Determine the (x, y) coordinate at the center of the cell enclosing the given text.  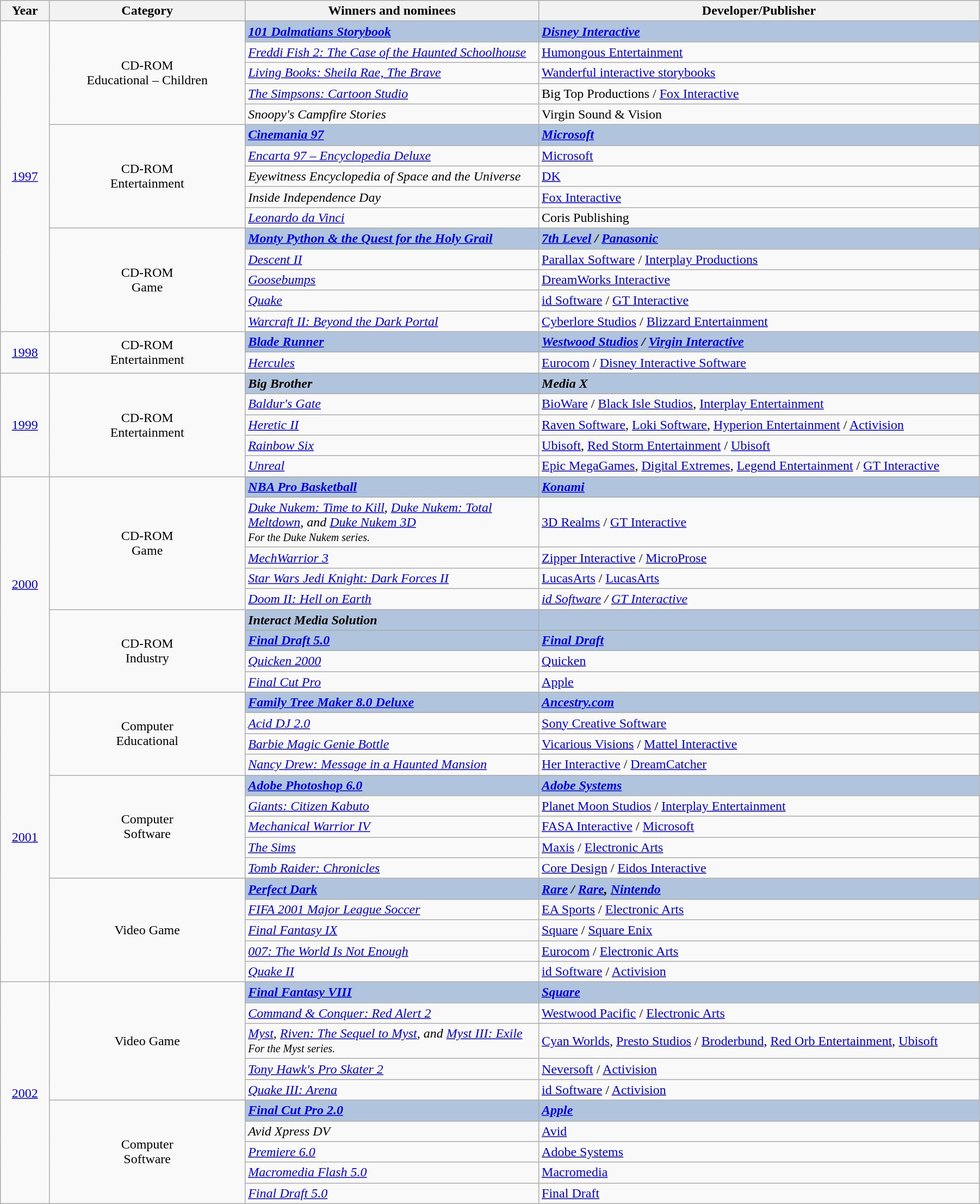
Eurocom / Disney Interactive Software (759, 363)
Vicarious Visions / Mattel Interactive (759, 744)
Giants: Citizen Kabuto (392, 806)
Raven Software, Loki Software, Hyperion Entertainment / Activision (759, 425)
1998 (25, 352)
Blade Runner (392, 342)
Rare / Rare, Nintendo (759, 889)
Planet Moon Studios / Interplay Entertainment (759, 806)
Westwood Studios / Virgin Interactive (759, 342)
ComputerEducational (147, 734)
Adobe Photoshop 6.0 (392, 785)
DreamWorks Interactive (759, 280)
Zipper Interactive / MicroProse (759, 557)
1999 (25, 425)
The Sims (392, 847)
Final Cut Pro (392, 682)
2000 (25, 584)
Her Interactive / DreamCatcher (759, 765)
Macromedia (759, 1172)
Acid DJ 2.0 (392, 723)
Neversoft / Activision (759, 1069)
Interact Media Solution (392, 619)
Perfect Dark (392, 889)
Square (759, 992)
Nancy Drew: Message in a Haunted Mansion (392, 765)
Premiere 6.0 (392, 1152)
3D Realms / GT Interactive (759, 522)
The Simpsons: Cartoon Studio (392, 94)
Ancestry.com (759, 703)
Media X (759, 383)
EA Sports / Electronic Arts (759, 909)
CD-ROMEducational – Children (147, 73)
Duke Nukem: Time to Kill, Duke Nukem: Total Meltdown, and Duke Nukem 3DFor the Duke Nukem series. (392, 522)
LucasArts / LucasArts (759, 578)
Westwood Pacific / Electronic Arts (759, 1013)
Year (25, 11)
Maxis / Electronic Arts (759, 847)
Eyewitness Encyclopedia of Space and the Universe (392, 176)
Barbie Magic Genie Bottle (392, 744)
Core Design / Eidos Interactive (759, 868)
Final Fantasy IX (392, 930)
Snoopy's Campfire Stories (392, 114)
2001 (25, 837)
Living Books: Sheila Rae, The Brave (392, 73)
Tony Hawk's Pro Skater 2 (392, 1069)
Rainbow Six (392, 445)
MechWarrior 3 (392, 557)
Freddi Fish 2: The Case of the Haunted Schoolhouse (392, 52)
Coris Publishing (759, 218)
Final Fantasy VIII (392, 992)
Quake II (392, 972)
Big Top Productions / Fox Interactive (759, 94)
Goosebumps (392, 280)
Ubisoft, Red Storm Entertainment / Ubisoft (759, 445)
BioWare / Black Isle Studios, Interplay Entertainment (759, 404)
Quicken 2000 (392, 661)
Inside Independence Day (392, 197)
Quicken (759, 661)
Doom II: Hell on Earth (392, 599)
Humongous Entertainment (759, 52)
Quake III: Arena (392, 1090)
Cyan Worlds, Presto Studios / Broderbund, Red Orb Entertainment, Ubisoft (759, 1041)
FASA Interactive / Microsoft (759, 827)
2002 (25, 1093)
NBA Pro Basketball (392, 487)
Unreal (392, 466)
Descent II (392, 259)
Avid (759, 1131)
Disney Interactive (759, 32)
Big Brother (392, 383)
101 Dalmatians Storybook (392, 32)
Quake (392, 301)
FIFA 2001 Major League Soccer (392, 909)
DK (759, 176)
Cinemania 97 (392, 135)
Hercules (392, 363)
CD-ROMIndustry (147, 650)
1997 (25, 176)
Cyberlore Studios / Blizzard Entertainment (759, 321)
Avid Xpress DV (392, 1131)
Command & Conquer: Red Alert 2 (392, 1013)
Category (147, 11)
Square / Square Enix (759, 930)
Winners and nominees (392, 11)
Mechanical Warrior IV (392, 827)
Konami (759, 487)
Virgin Sound & Vision (759, 114)
Eurocom / Electronic Arts (759, 951)
Heretic II (392, 425)
Macromedia Flash 5.0 (392, 1172)
Parallax Software / Interplay Productions (759, 259)
007: The World Is Not Enough (392, 951)
Star Wars Jedi Knight: Dark Forces II (392, 578)
Final Cut Pro 2.0 (392, 1110)
Myst, Riven: The Sequel to Myst, and Myst III: ExileFor the Myst series. (392, 1041)
Family Tree Maker 8.0 Deluxe (392, 703)
Developer/Publisher (759, 11)
Fox Interactive (759, 197)
Sony Creative Software (759, 723)
Leonardo da Vinci (392, 218)
Wanderful interactive storybooks (759, 73)
Tomb Raider: Chronicles (392, 868)
Encarta 97 – Encyclopedia Deluxe (392, 156)
Monty Python & the Quest for the Holy Grail (392, 238)
Warcraft II: Beyond the Dark Portal (392, 321)
Epic MegaGames, Digital Extremes, Legend Entertainment / GT Interactive (759, 466)
Baldur's Gate (392, 404)
7th Level / Panasonic (759, 238)
